Search for the cell housing the specified text and yield its [x, y] center coordinate. 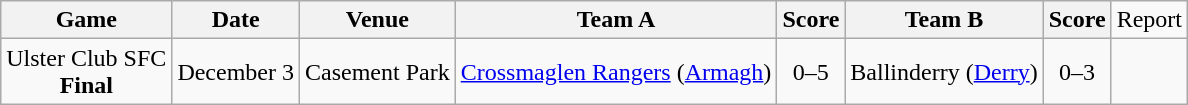
Crossmaglen Rangers (Armagh) [616, 72]
0–5 [811, 72]
Team B [944, 20]
0–3 [1077, 72]
December 3 [236, 72]
Team A [616, 20]
Venue [378, 20]
Ulster Club SFCFinal [86, 72]
Ballinderry (Derry) [944, 72]
Date [236, 20]
Game [86, 20]
Casement Park [378, 72]
Report [1149, 20]
